Scan for the cell matching the given text and deliver its (X, Y) coordinate at center. 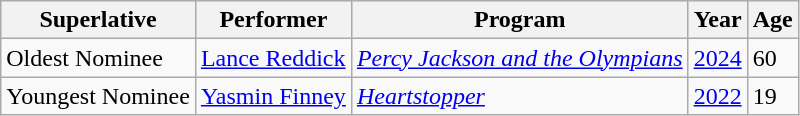
Superlative (98, 20)
Percy Jackson and the Olympians (520, 58)
Age (772, 20)
Yasmin Finney (273, 96)
19 (772, 96)
Lance Reddick (273, 58)
60 (772, 58)
Performer (273, 20)
Heartstopper (520, 96)
Youngest Nominee (98, 96)
Program (520, 20)
2022 (718, 96)
Year (718, 20)
Oldest Nominee (98, 58)
2024 (718, 58)
